Provide the (x, y) coordinate of the cell's center where the given text is located.  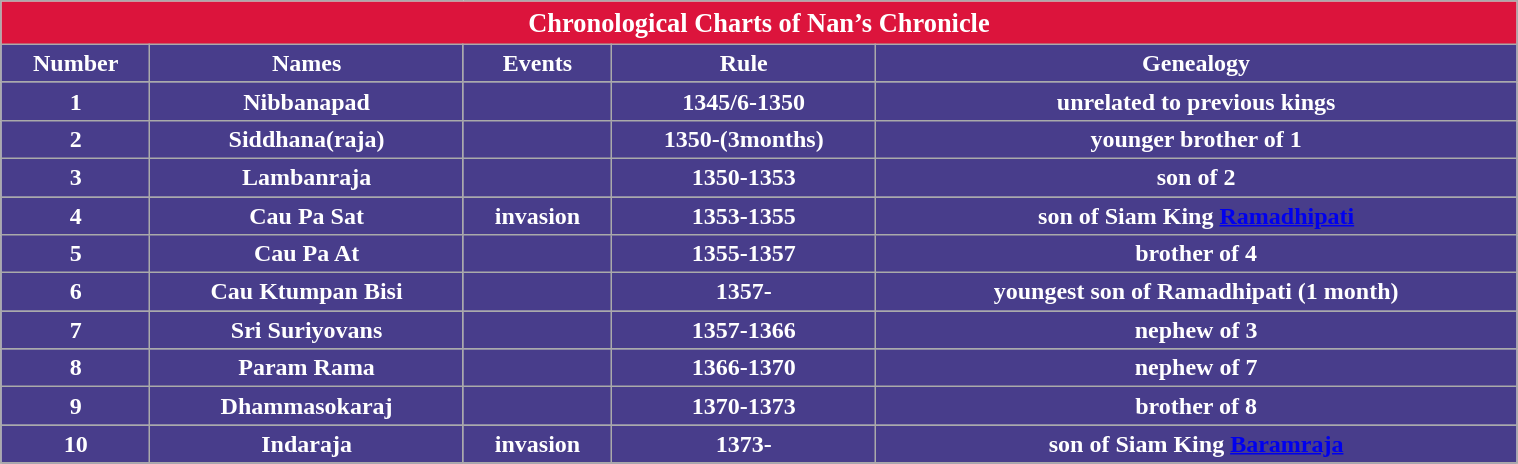
Rule (744, 63)
6 (76, 292)
nephew of 3 (1196, 330)
Param Rama (306, 368)
1357-1366 (744, 330)
3 (76, 177)
son of Siam King Ramadhipati (1196, 216)
Chronological Charts of Nan’s Chronicle (758, 23)
Sri Suriyovans (306, 330)
Indaraja (306, 444)
1355-1357 (744, 254)
1370-1373 (744, 406)
1350-(3months) (744, 139)
2 (76, 139)
Dhammasokaraj (306, 406)
Number (76, 63)
1373- (744, 444)
10 (76, 444)
Lambanraja (306, 177)
Events (538, 63)
Nibbanapad (306, 101)
Siddhana(raja) (306, 139)
son of Siam King Baramraja (1196, 444)
1 (76, 101)
1357- (744, 292)
brother of 4 (1196, 254)
son of 2 (1196, 177)
Names (306, 63)
7 (76, 330)
Cau Pa Sat (306, 216)
Cau Pa At (306, 254)
Genealogy (1196, 63)
1350-1353 (744, 177)
youngest son of Ramadhipati (1 month) (1196, 292)
1345/6-1350 (744, 101)
Cau Ktumpan Bisi (306, 292)
8 (76, 368)
nephew of 7 (1196, 368)
1366-1370 (744, 368)
1353-1355 (744, 216)
4 (76, 216)
unrelated to previous kings (1196, 101)
5 (76, 254)
9 (76, 406)
brother of 8 (1196, 406)
younger brother of 1 (1196, 139)
